Output the [X, Y] coordinate of the center of the cell containing the given text.  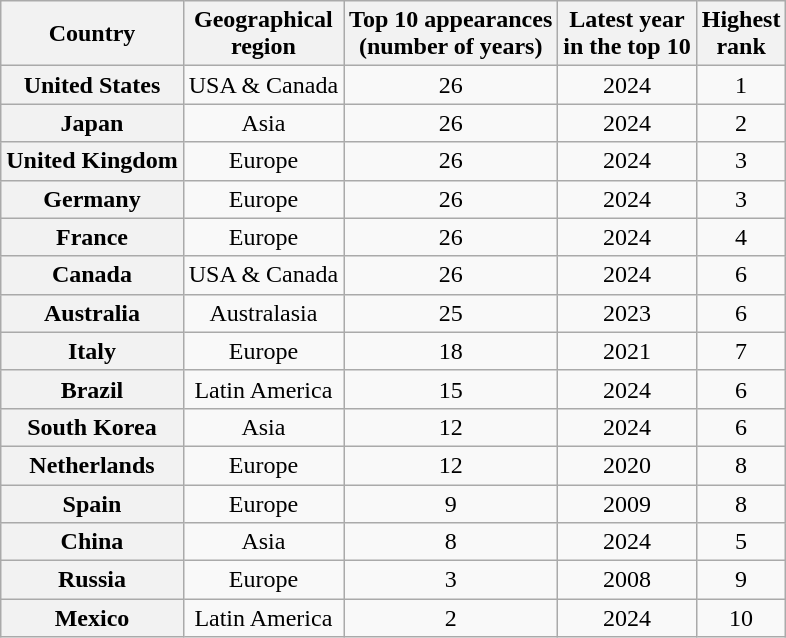
United States [92, 85]
Top 10 appearances(number of years) [451, 34]
Australasia [263, 313]
1 [741, 85]
Country [92, 34]
Brazil [92, 389]
Netherlands [92, 465]
Canada [92, 275]
10 [741, 618]
Highestrank [741, 34]
China [92, 542]
United Kingdom [92, 161]
Australia [92, 313]
Mexico [92, 618]
2021 [627, 351]
2008 [627, 580]
Geographicalregion [263, 34]
4 [741, 237]
15 [451, 389]
2023 [627, 313]
Italy [92, 351]
7 [741, 351]
Russia [92, 580]
Latest year in the top 10 [627, 34]
2009 [627, 503]
5 [741, 542]
Japan [92, 123]
South Korea [92, 427]
2020 [627, 465]
Spain [92, 503]
Germany [92, 199]
France [92, 237]
18 [451, 351]
25 [451, 313]
